Locate the cell with the specified text and output its (X, Y) center coordinate. 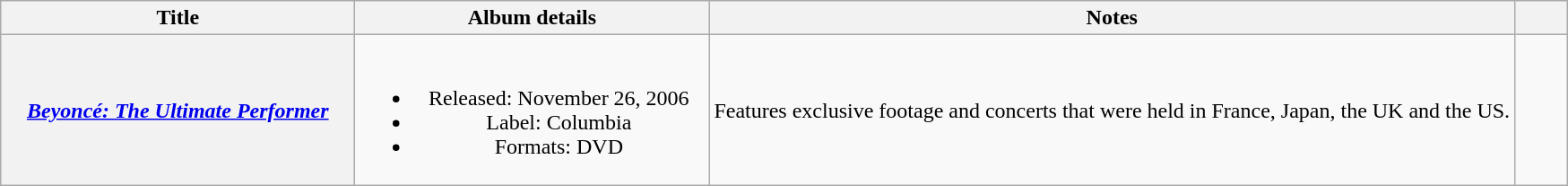
Album details (533, 18)
Features exclusive footage and concerts that were held in France, Japan, the UK and the US. (1112, 110)
Released: November 26, 2006Label: ColumbiaFormats: DVD (533, 110)
Title (178, 18)
Beyoncé: The Ultimate Performer (178, 110)
Notes (1112, 18)
